Determine the (X, Y) coordinate at the center of the cell enclosing the given text.  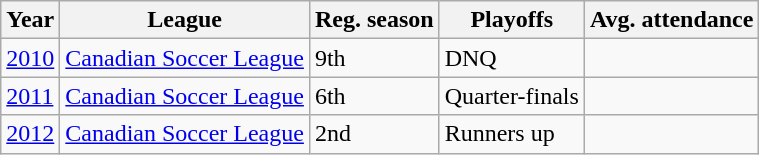
Avg. attendance (672, 20)
Year (30, 20)
Quarter-finals (512, 96)
Reg. season (374, 20)
Runners up (512, 134)
DNQ (512, 58)
League (185, 20)
6th (374, 96)
9th (374, 58)
2010 (30, 58)
2011 (30, 96)
Playoffs (512, 20)
2nd (374, 134)
2012 (30, 134)
